For the text-containing cell, return its midpoint in (x, y) coordinate format. 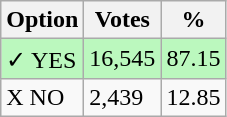
X NO (42, 97)
✓ YES (42, 59)
2,439 (122, 97)
Option (42, 20)
Votes (122, 20)
% (194, 20)
87.15 (194, 59)
12.85 (194, 97)
16,545 (122, 59)
